Determine the (X, Y) coordinate at the center of the cell enclosing the given text.  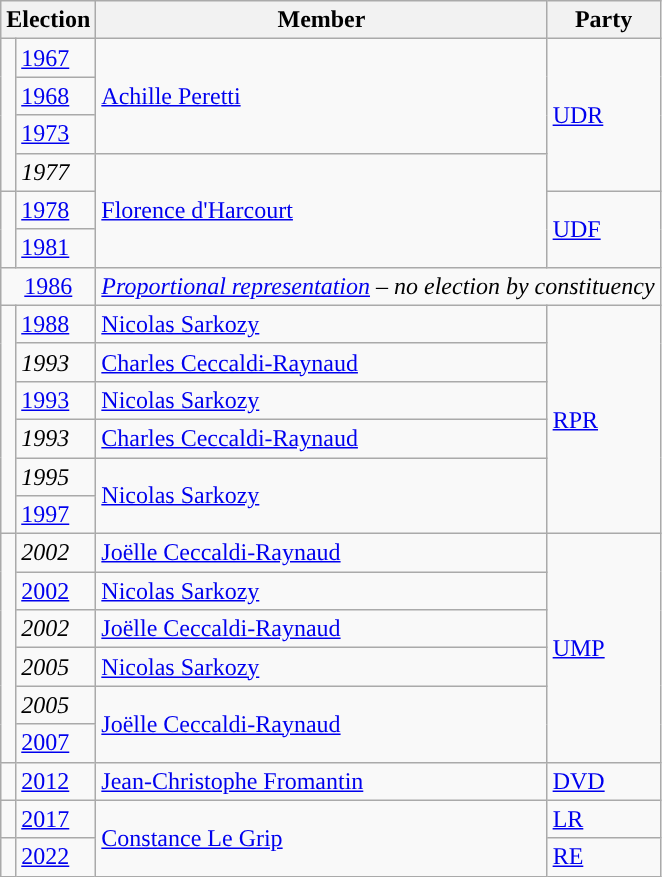
Party (604, 20)
Member (322, 20)
2022 (56, 857)
1988 (56, 324)
UDF (604, 229)
LR (604, 819)
1981 (56, 248)
Jean-Christophe Fromantin (322, 781)
Proportional representation – no election by constituency (378, 286)
1995 (56, 477)
Florence d'Harcourt (322, 210)
1967 (56, 58)
RPR (604, 419)
2012 (56, 781)
UDR (604, 115)
2007 (56, 743)
1973 (56, 134)
2017 (56, 819)
RE (604, 857)
UMP (604, 648)
Achille Peretti (322, 96)
1968 (56, 96)
1978 (56, 210)
Election (48, 20)
1986 (48, 286)
Constance Le Grip (322, 838)
1997 (56, 515)
1977 (56, 172)
DVD (604, 781)
